Detect which cell encompasses the target text, then output its [x, y] center coordinate. 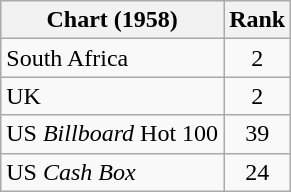
Chart (1958) [112, 20]
Rank [258, 20]
24 [258, 172]
South Africa [112, 58]
UK [112, 96]
US Cash Box [112, 172]
US Billboard Hot 100 [112, 134]
39 [258, 134]
